Capture the cell that displays the provided text and extract its (x, y) central coordinate. 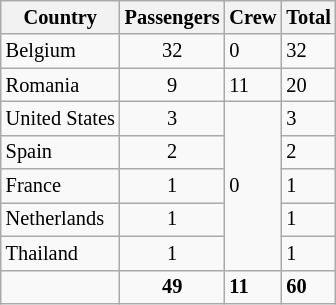
Crew (254, 17)
60 (308, 287)
Belgium (60, 51)
9 (172, 85)
49 (172, 287)
Romania (60, 85)
Country (60, 17)
United States (60, 118)
Thailand (60, 253)
France (60, 186)
Passengers (172, 17)
Netherlands (60, 219)
Spain (60, 152)
Total (308, 17)
20 (308, 85)
